Detect which cell encompasses the target text, then output its [x, y] center coordinate. 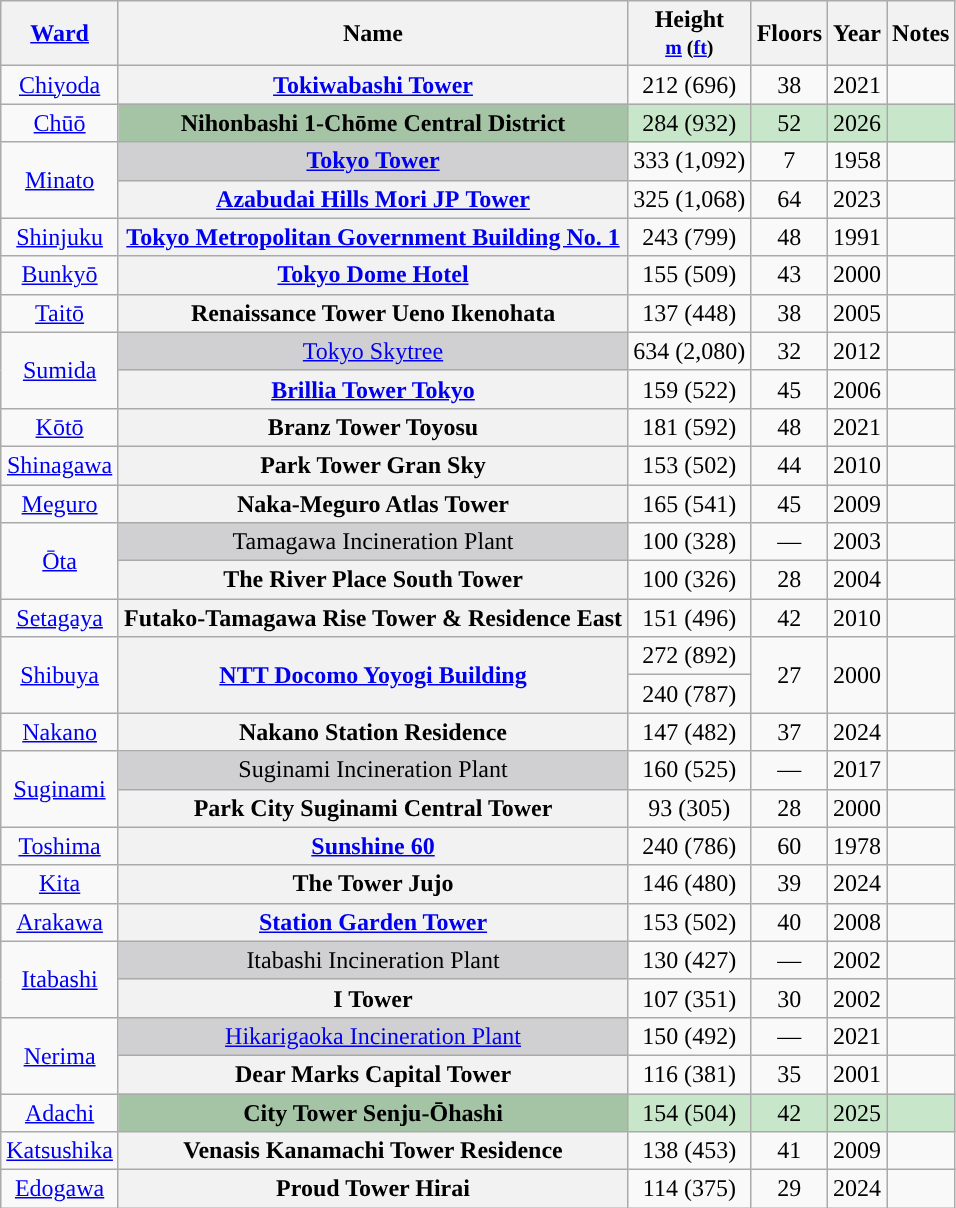
146 (480) [690, 884]
93 (305) [690, 808]
The Tower Jujo [372, 884]
Branz Tower Toyosu [372, 427]
Edogawa [60, 1189]
243 (799) [690, 237]
2003 [858, 542]
7 [789, 161]
Year [858, 34]
29 [789, 1189]
1991 [858, 237]
NTT Docomo Yoyogi Building [372, 675]
Chūō [60, 123]
240 (787) [690, 694]
Toshima [60, 846]
Tokyo Metropolitan Government Building No. 1 [372, 237]
240 (786) [690, 846]
35 [789, 1074]
Proud Tower Hirai [372, 1189]
Shibuya [60, 675]
Arakawa [60, 922]
333 (1,092) [690, 161]
2017 [858, 770]
Tokiwabashi Tower [372, 85]
160 (525) [690, 770]
Tokyo Tower [372, 161]
Bunkyō [60, 275]
41 [789, 1151]
Futako-Tamagawa Rise Tower & Residence East [372, 618]
Itabashi [60, 979]
Ōta [60, 561]
Tokyo Dome Hotel [372, 275]
Hikarigaoka Incineration Plant [372, 1036]
1958 [858, 161]
116 (381) [690, 1074]
634 (2,080) [690, 351]
Renaissance Tower Ueno Ikenohata [372, 313]
39 [789, 884]
150 (492) [690, 1036]
272 (892) [690, 656]
Station Garden Tower [372, 922]
Kita [60, 884]
Shinagawa [60, 465]
Notes [921, 34]
Nakano Station Residence [372, 732]
37 [789, 732]
2025 [858, 1113]
Nakano [60, 732]
2023 [858, 199]
Suginami Incineration Plant [372, 770]
165 (541) [690, 503]
159 (522) [690, 389]
Ward [60, 34]
Katsushika [60, 1151]
Name [372, 34]
52 [789, 123]
Dear Marks Capital Tower [372, 1074]
2006 [858, 389]
60 [789, 846]
155 (509) [690, 275]
Chiyoda [60, 85]
2001 [858, 1074]
44 [789, 465]
I Tower [372, 998]
1978 [858, 846]
130 (427) [690, 960]
Venasis Kanamachi Tower Residence [372, 1151]
Brillia Tower Tokyo [372, 389]
Minato [60, 180]
Sunshine 60 [372, 846]
2008 [858, 922]
Setagaya [60, 618]
64 [789, 199]
100 (328) [690, 542]
2004 [858, 580]
137 (448) [690, 313]
212 (696) [690, 85]
The River Place South Tower [372, 580]
Tamagawa Incineration Plant [372, 542]
Tokyo Skytree [372, 351]
Heightm (ft) [690, 34]
114 (375) [690, 1189]
Itabashi Incineration Plant [372, 960]
Floors [789, 34]
325 (1,068) [690, 199]
151 (496) [690, 618]
30 [789, 998]
27 [789, 675]
Suginami [60, 789]
284 (932) [690, 123]
147 (482) [690, 732]
Nerima [60, 1055]
43 [789, 275]
138 (453) [690, 1151]
100 (326) [690, 580]
Azabudai Hills Mori JP Tower [372, 199]
Naka-Meguro Atlas Tower [372, 503]
Meguro [60, 503]
181 (592) [690, 427]
Sumida [60, 370]
Taitō [60, 313]
2012 [858, 351]
Park Tower Gran Sky [372, 465]
Park City Suginami Central Tower [372, 808]
2026 [858, 123]
2005 [858, 313]
City Tower Senju-Ōhashi [372, 1113]
154 (504) [690, 1113]
Adachi [60, 1113]
Shinjuku [60, 237]
32 [789, 351]
Nihonbashi 1-Chōme Central District [372, 123]
40 [789, 922]
107 (351) [690, 998]
Kōtō [60, 427]
